Determine the [X, Y] coordinate at the center of the cell enclosing the given text.  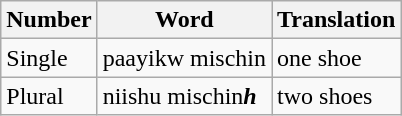
two shoes [336, 96]
Single [49, 58]
Translation [336, 20]
one shoe [336, 58]
Number [49, 20]
Plural [49, 96]
Word [184, 20]
niishu mischinh [184, 96]
paayikw mischin [184, 58]
